Scan for the cell matching the given text and deliver its (X, Y) coordinate at center. 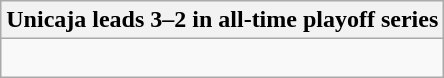
Unicaja leads 3–2 in all-time playoff series (222, 20)
